Locate the cell with the specified text and output its (x, y) center coordinate. 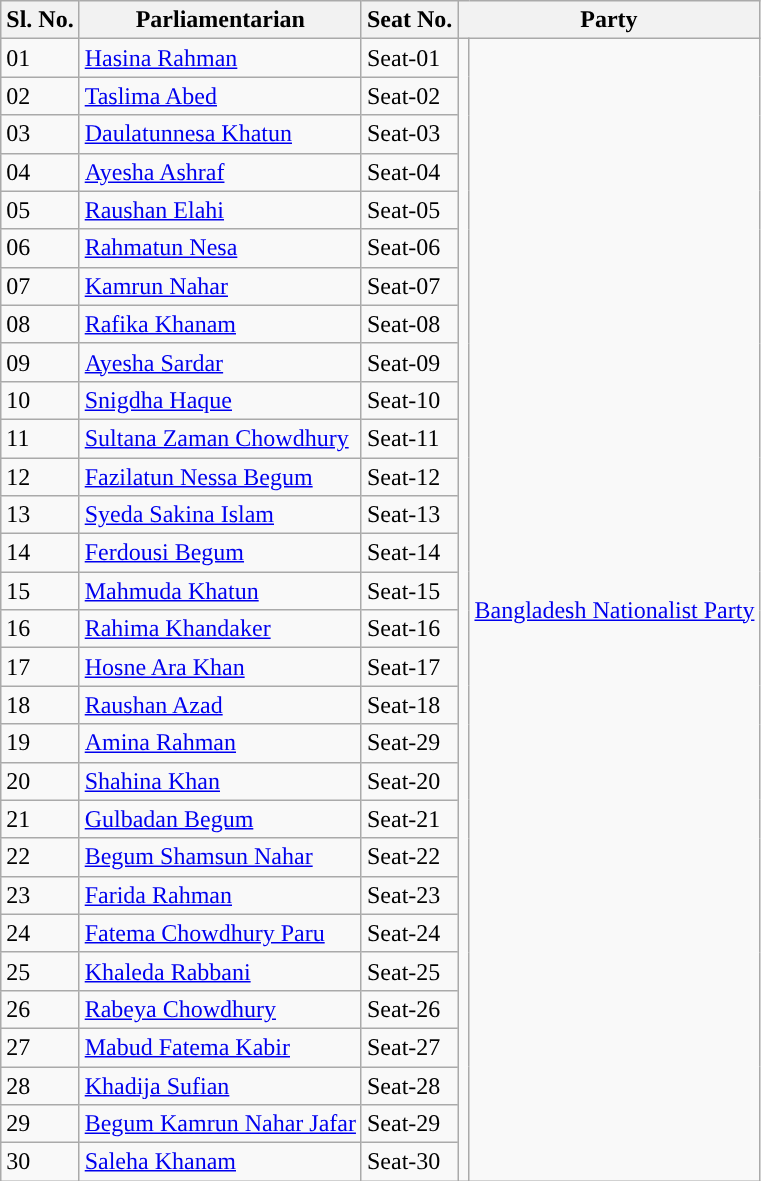
Seat-05 (409, 210)
Parliamentarian (220, 20)
Party (609, 20)
Seat-27 (409, 1047)
Seat-12 (409, 477)
Seat-30 (409, 1162)
01 (40, 58)
Mahmuda Khatun (220, 591)
12 (40, 477)
Seat-11 (409, 438)
17 (40, 667)
26 (40, 1009)
25 (40, 971)
03 (40, 134)
20 (40, 781)
Rafika Khanam (220, 324)
10 (40, 400)
21 (40, 819)
Seat-04 (409, 172)
Seat-09 (409, 362)
Khaleda Rabbani (220, 971)
27 (40, 1047)
Seat-06 (409, 248)
24 (40, 933)
29 (40, 1124)
Rahima Khandaker (220, 629)
Snigdha Haque (220, 400)
Rahmatun Nesa (220, 248)
Seat-17 (409, 667)
Shahina Khan (220, 781)
Khadija Sufian (220, 1085)
11 (40, 438)
Syeda Sakina Islam (220, 515)
Seat-03 (409, 134)
Seat-21 (409, 819)
Seat-16 (409, 629)
Daulatunnesa Khatun (220, 134)
08 (40, 324)
Seat-23 (409, 895)
Mabud Fatema Kabir (220, 1047)
Seat-24 (409, 933)
22 (40, 857)
Seat-10 (409, 400)
28 (40, 1085)
06 (40, 248)
Seat-13 (409, 515)
Seat-20 (409, 781)
Hosne Ara Khan (220, 667)
Ferdousi Begum (220, 553)
Ayesha Ashraf (220, 172)
Seat-18 (409, 705)
Gulbadan Begum (220, 819)
Rabeya Chowdhury (220, 1009)
Seat No. (409, 20)
Saleha Khanam (220, 1162)
Begum Shamsun Nahar (220, 857)
Seat-08 (409, 324)
04 (40, 172)
Bangladesh Nationalist Party (614, 610)
Seat-28 (409, 1085)
19 (40, 743)
Begum Kamrun Nahar Jafar (220, 1124)
18 (40, 705)
Kamrun Nahar (220, 286)
Farida Rahman (220, 895)
23 (40, 895)
Seat-07 (409, 286)
07 (40, 286)
Seat-01 (409, 58)
Seat-02 (409, 96)
Ayesha Sardar (220, 362)
Taslima Abed (220, 96)
05 (40, 210)
Seat-26 (409, 1009)
Sultana Zaman Chowdhury (220, 438)
16 (40, 629)
13 (40, 515)
Hasina Rahman (220, 58)
Seat-25 (409, 971)
Amina Rahman (220, 743)
Seat-22 (409, 857)
Raushan Elahi (220, 210)
14 (40, 553)
09 (40, 362)
Fatema Chowdhury Paru (220, 933)
Fazilatun Nessa Begum (220, 477)
Seat-14 (409, 553)
02 (40, 96)
Raushan Azad (220, 705)
Seat-15 (409, 591)
Sl. No. (40, 20)
15 (40, 591)
30 (40, 1162)
